Extract the [x, y] coordinate from the center of the cell holding the provided text.  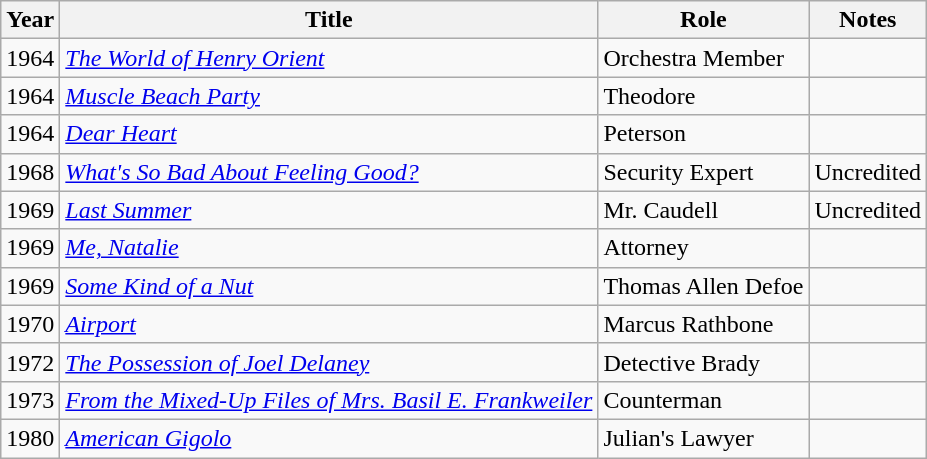
Orchestra Member [704, 58]
Notes [868, 20]
1970 [30, 324]
Muscle Beach Party [329, 96]
The Possession of Joel Delaney [329, 362]
Year [30, 20]
Security Expert [704, 172]
Airport [329, 324]
Dear Heart [329, 134]
Role [704, 20]
What's So Bad About Feeling Good? [329, 172]
The World of Henry Orient [329, 58]
Thomas Allen Defoe [704, 286]
Attorney [704, 248]
Julian's Lawyer [704, 438]
American Gigolo [329, 438]
1972 [30, 362]
Counterman [704, 400]
Mr. Caudell [704, 210]
Detective Brady [704, 362]
Me, Natalie [329, 248]
Marcus Rathbone [704, 324]
Title [329, 20]
Peterson [704, 134]
Last Summer [329, 210]
1968 [30, 172]
1973 [30, 400]
Some Kind of a Nut [329, 286]
1980 [30, 438]
From the Mixed-Up Files of Mrs. Basil E. Frankweiler [329, 400]
Theodore [704, 96]
